Search for the cell housing the specified text and yield its (X, Y) center coordinate. 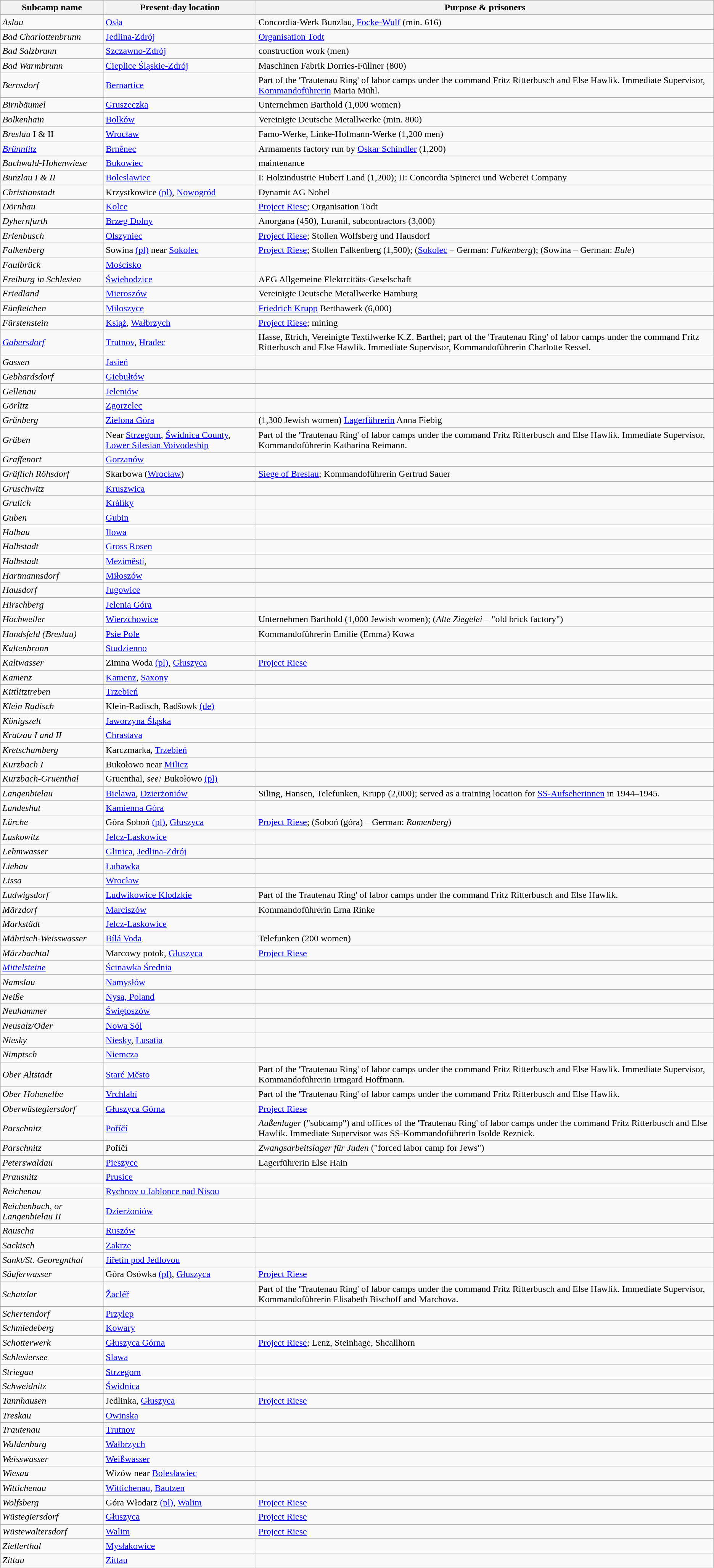
Weißwasser (180, 1459)
Breslau I & II (52, 134)
Klein-Radisch, Radšowk (de) (180, 706)
Kamienna Góra (180, 808)
Part of the Trautenau Ring' of labor camps under the command Fritz Ritterbusch and Else Hawlik. (485, 895)
Trutnov (180, 1430)
Walim (180, 1531)
Niesky (52, 1040)
Hirschberg (52, 605)
Gräflich Röhsdorf (52, 474)
Góra Osówka (pl), Głuszyca (180, 1274)
Skarbowa (Wrocław) (180, 474)
Kretschamberg (52, 750)
Present-day location (180, 8)
Waldenburg (52, 1444)
Grulich (52, 503)
Góra Włodarz (pl), Walim (180, 1502)
Slawa (180, 1357)
Lärche (52, 822)
Königszelt (52, 721)
Bolków (180, 119)
Dzierżoniów (180, 1211)
Jaworzyna Śląska (180, 721)
Near Strzegom, Świdnica County, Lower Silesian Voivodeship (180, 439)
Rauscha (52, 1231)
Ilowa (180, 532)
Unternehmen Barthold (1,000 women) (485, 105)
Ścinawka Średnia (180, 968)
Reichenbach, or Langenbielau II (52, 1211)
Mieroszów (180, 294)
Sackisch (52, 1245)
Kaltwasser (52, 663)
Project Riese; mining (485, 323)
Faulbrück (52, 265)
Nysa, Poland (180, 997)
Kruszwica (180, 489)
Maschinen Fabrik Dorries-Füllner (800) (485, 66)
Ober Altstadt (52, 1074)
Gräben (52, 439)
Brünnlitz (52, 148)
Mährisch-Weisswasser (52, 939)
Birnbäumel (52, 105)
Nowa Sól (180, 1026)
Liebau (52, 866)
maintenance (485, 163)
Kommandoführerin Erna Rinke (485, 910)
Owinska (180, 1415)
Gross Rosen (180, 547)
Mościsko (180, 265)
Wiesau (52, 1473)
Ziellerthal (52, 1546)
Anorgana (450), Luranil, subcontractors (3,000) (485, 221)
Wierzchowice (180, 619)
Laskowitz (52, 837)
Striegau (52, 1372)
Gruszeczka (180, 105)
Marcowy potok, Głuszyca (180, 953)
Neuhammer (52, 1011)
Kamenz (52, 677)
Marciszów (180, 910)
Studzienno (180, 648)
Görlitz (52, 405)
Trzebień (180, 692)
Treskau (52, 1415)
Project Riese; Stollen Wolfsberg und Hausdorf (485, 236)
Purpose & prisoners (485, 8)
Staré Město (180, 1074)
Fürstenstein (52, 323)
Miłoszyce (180, 308)
Vrchlabí (180, 1094)
Świebodzice (180, 279)
Giebułtów (180, 376)
Kommandoführerin Emilie (Emma) Kowa (485, 634)
Part of the 'Trautenau Ring' of labor camps under the command Fritz Ritterbusch and Else Hawlik. Immediate Supervisor, Kommandoführerin Maria Mühl. (485, 85)
Namysłów (180, 982)
Strzegom (180, 1372)
Jeleniów (180, 391)
Gassen (52, 362)
Graffenort (52, 460)
Olszyniec (180, 236)
Concordia-Werk Bunzlau, Focke-Wulf (min. 616) (485, 22)
Zimna Woda (pl), Głuszyca (180, 663)
Ruszów (180, 1231)
Boleslawiec (180, 177)
Part of the 'Trautenau Ring' of labor camps under the command Fritz Ritterbusch and Else Hawlik. (485, 1094)
Säuferwasser (52, 1274)
Brněnec (180, 148)
Bad Charlottenbrunn (52, 37)
Jasień (180, 362)
Gorzanów (180, 460)
Bukołowo near Milicz (180, 764)
Zgorzelec (180, 405)
Glinica, Jedlina-Zdrój (180, 851)
Wüstewaltersdorf (52, 1531)
Świętoszów (180, 1011)
Osła (180, 22)
Namslau (52, 982)
Bunzlau I & II (52, 177)
Szczawno-Zdrój (180, 51)
Góra Soboń (pl), Głuszyca (180, 822)
Weisswasser (52, 1459)
Lagerführerin Else Hain (485, 1162)
Jiřetín pod Jedlovou (180, 1260)
Lissa (52, 880)
Erlenbusch (52, 236)
Telefunken (200 women) (485, 939)
Reichenau (52, 1192)
Schmiedeberg (52, 1328)
Project Riese; Lenz, Steinhage, Shcallhorn (485, 1343)
Hundsfeld (Breslau) (52, 634)
Organisation Todt (485, 37)
Grünberg (52, 420)
Jedlina-Zdrój (180, 37)
Jedlinka, Głuszyca (180, 1401)
Mittelsteine (52, 968)
Schweidnitz (52, 1386)
Hochweiler (52, 619)
Friedland (52, 294)
Bernartice (180, 85)
Kolce (180, 207)
Neusalz/Oder (52, 1026)
Buchwald-Hohenwiese (52, 163)
Unternehmen Barthold (1,000 Jewish women); (Alte Ziegelei – "old brick factory") (485, 619)
Tannhausen (52, 1401)
Lubawka (180, 866)
Guben (52, 518)
Kowary (180, 1328)
Gellenau (52, 391)
Jelenia Góra (180, 605)
Project Riese; Stollen Falkenberg (1,500); (Sokolec – German: Falkenberg); (Sowina – German: Eule) (485, 250)
Gruenthal, see: Bukołowo (pl) (180, 779)
Prausnitz (52, 1177)
Chrastava (180, 735)
Bielawa, Dzierżoniów (180, 793)
Karczmarka, Trzebień (180, 750)
Bukowiec (180, 163)
Aslau (52, 22)
Gebhardsdorf (52, 376)
Schotterwerk (52, 1343)
Prusice (180, 1177)
Märzbachtal (52, 953)
Žacléř (180, 1294)
Landeshut (52, 808)
Kurzbach I (52, 764)
Kurzbach-Gruenthal (52, 779)
(1,300 Jewish women) Lagerführerin Anna Fiebig (485, 420)
Armaments factory run by Oskar Schindler (1,200) (485, 148)
Kittlitztreben (52, 692)
Bernsdorf (52, 85)
Halbau (52, 532)
Ludwigsdorf (52, 895)
Trutnov, Hradec (180, 343)
Psie Pole (180, 634)
Siling, Hansen, Telefunken, Krupp (2,000); served as a training location for SS-Aufseherinnen in 1944–1945. (485, 793)
Niemcza (180, 1055)
Dyhernfurth (52, 221)
Schatzlar (52, 1294)
Krzystkowice (pl), Nowogród (180, 192)
Subcamp name (52, 8)
Hausdorf (52, 590)
Kratzau I and II (52, 735)
Project Riese; (Soboń (góra) – German: Ramenberg) (485, 822)
Wüstegiersdorf (52, 1517)
Dynamit AG Nobel (485, 192)
Cieplice Śląskie-Zdrój (180, 66)
Meziměstí, (180, 561)
Ludwikowice Klodzkie (180, 895)
Zwangsarbeitslager für Juden ("forced labor camp for Jews") (485, 1148)
Miłoszów (180, 576)
Sankt/St. Georegnthal (52, 1260)
I: Holzindustrie Hubert Land (1,200); II: Concordia Spinerei und Weberei Company (485, 177)
Neiße (52, 997)
Freiburg in Schlesien (52, 279)
Klein Radisch (52, 706)
Lehmwasser (52, 851)
Friedrich Krupp Berthawerk (6,000) (485, 308)
Ober Hohenelbe (52, 1094)
Wizów near Bolesławiec (180, 1473)
Langenbielau (52, 793)
Bad Salzbrunn (52, 51)
Dörnhau (52, 207)
Trautenau (52, 1430)
Famo-Werke, Linke-Hofmann-Werke (1,200 men) (485, 134)
Gabersdorf (52, 343)
Falkenberg (52, 250)
AEG Allgemeine Elektrcitäts-Geselschaft (485, 279)
Märzdorf (52, 910)
Brzeg Dolny (180, 221)
Vereinigte Deutsche Metallwerke Hamburg (485, 294)
construction work (men) (485, 51)
Oberwüstegiersdorf (52, 1108)
Wałbrzych (180, 1444)
Przylep (180, 1314)
Siege of Breslau; Kommandoführerin Gertrud Sauer (485, 474)
Project Riese; Organisation Todt (485, 207)
Christianstadt (52, 192)
Sowina (pl) near Sokolec (180, 250)
Niesky, Lusatia (180, 1040)
Bolkenhain (52, 119)
Markstädt (52, 924)
Bad Warmbrunn (52, 66)
Świdnica (180, 1386)
Nimptsch (52, 1055)
Głuszyca (180, 1517)
Kamenz, Saxony (180, 677)
Hartmannsdorf (52, 576)
Gubin (180, 518)
Zielona Góra (180, 420)
Vereinigte Deutsche Metallwerke (min. 800) (485, 119)
Schlesiersee (52, 1357)
Fünfteichen (52, 308)
Wittichenau (52, 1488)
Kaltenbrunn (52, 648)
Rychnov u Jablonce nad Nisou (180, 1192)
Králíky (180, 503)
Peterswaldau (52, 1162)
Wolfsberg (52, 1502)
Książ, Wałbrzych (180, 323)
Schertendorf (52, 1314)
Gruschwitz (52, 489)
Wittichenau, Bautzen (180, 1488)
Jugowice (180, 590)
Pieszyce (180, 1162)
Mysłakowice (180, 1546)
Zakrze (180, 1245)
Bílá Voda (180, 939)
